Provide the [x, y] coordinate of the cell's center where the given text is located.  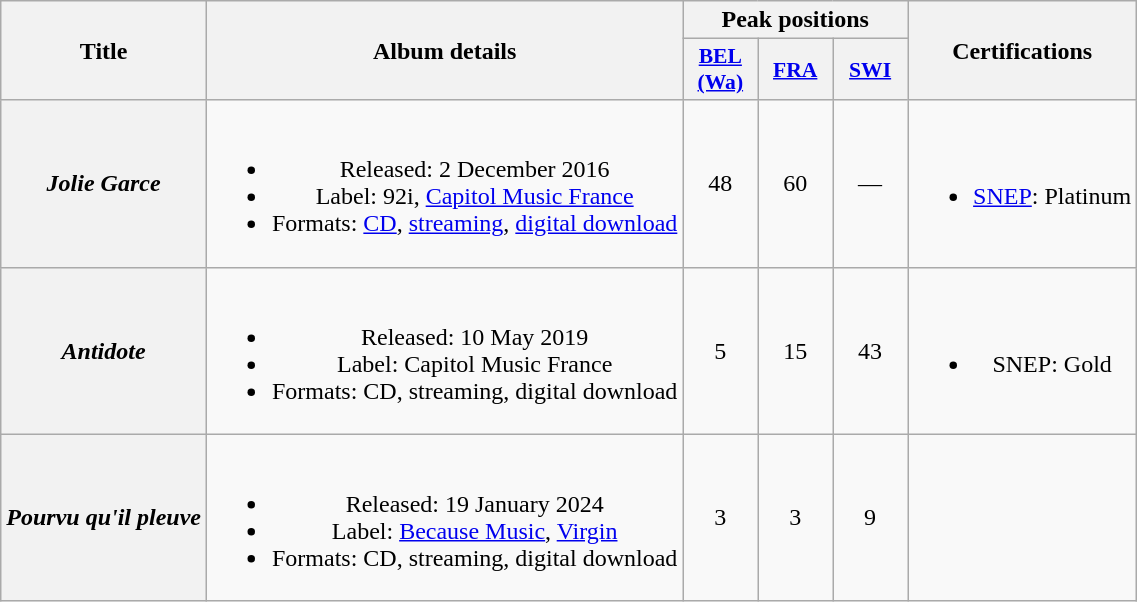
Pourvu qu'il pleuve [104, 518]
43 [870, 350]
Released: 2 December 2016Label: 92i, Capitol Music FranceFormats: CD, streaming, digital download [444, 184]
9 [870, 518]
Released: 10 May 2019Label: Capitol Music FranceFormats: CD, streaming, digital download [444, 350]
— [870, 184]
Jolie Garce [104, 184]
60 [796, 184]
SNEP: Gold [1022, 350]
Released: 19 January 2024Label: Because Music, VirginFormats: CD, streaming, digital download [444, 518]
Album details [444, 50]
15 [796, 350]
Peak positions [796, 20]
SWI [870, 70]
Certifications [1022, 50]
48 [720, 184]
FRA [796, 70]
5 [720, 350]
SNEP: Platinum [1022, 184]
BEL (Wa) [720, 70]
Title [104, 50]
Antidote [104, 350]
